Return the (X, Y) coordinate for the center point of the cell that contains the specified text.  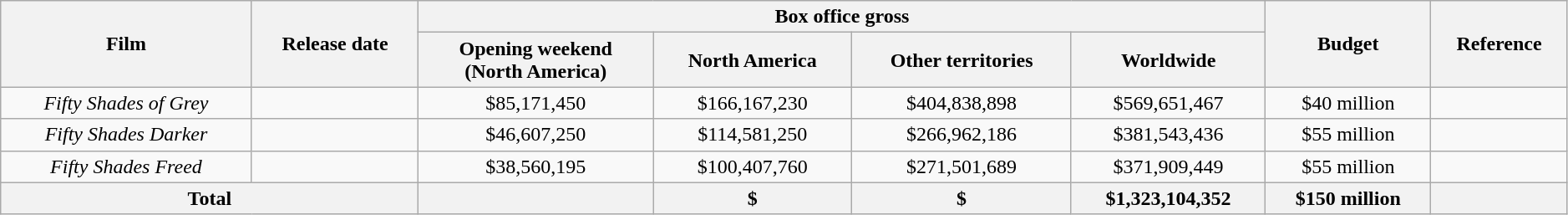
Total (210, 198)
$569,651,467 (1168, 103)
Box office gross (842, 17)
$100,407,760 (753, 166)
Release date (335, 44)
$381,543,436 (1168, 135)
Other territories (962, 60)
Film (126, 44)
$85,171,450 (536, 103)
Worldwide (1168, 60)
North America (753, 60)
$38,560,195 (536, 166)
$114,581,250 (753, 135)
$266,962,186 (962, 135)
Budget (1348, 44)
$46,607,250 (536, 135)
$1,323,104,352 (1168, 198)
$166,167,230 (753, 103)
$150 million (1348, 198)
Reference (1499, 44)
Fifty Shades Freed (126, 166)
$371,909,449 (1168, 166)
$404,838,898 (962, 103)
Fifty Shades of Grey (126, 103)
Opening weekend(North America) (536, 60)
Fifty Shades Darker (126, 135)
$40 million (1348, 103)
$271,501,689 (962, 166)
